For the text-containing cell, return its midpoint in (x, y) coordinate format. 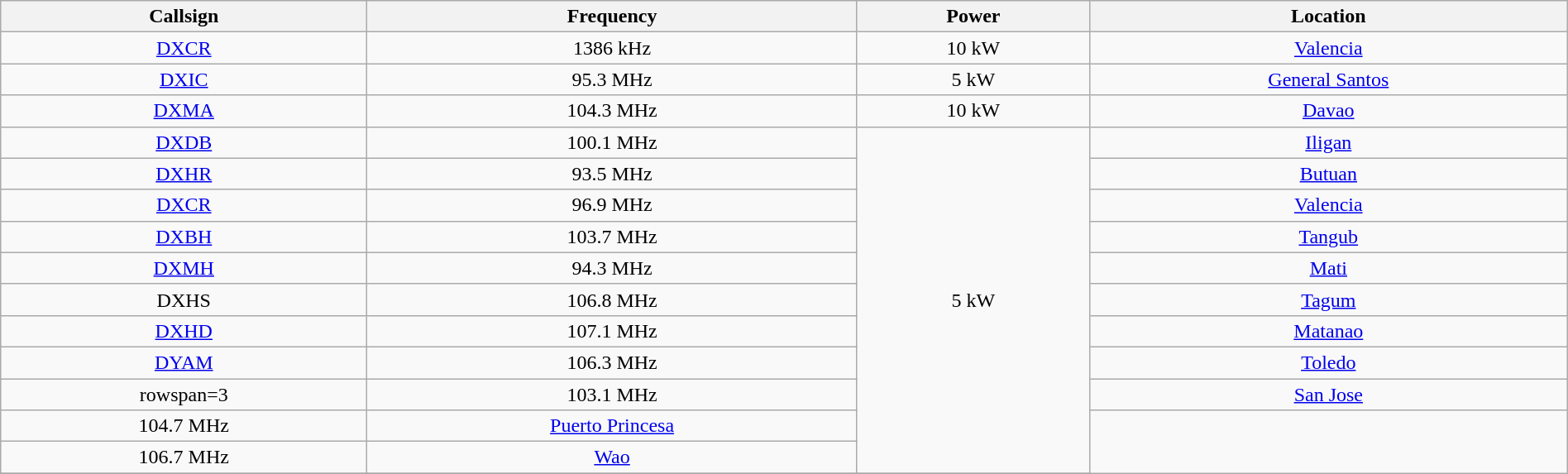
103.1 MHz (612, 395)
96.9 MHz (612, 205)
General Santos (1328, 79)
DXIC (184, 79)
Matanao (1328, 331)
104.3 MHz (612, 111)
Tagum (1328, 299)
95.3 MHz (612, 79)
107.1 MHz (612, 331)
DYAM (184, 362)
DXHD (184, 331)
106.8 MHz (612, 299)
Davao (1328, 111)
DXDB (184, 142)
Location (1328, 17)
Wao (612, 457)
San Jose (1328, 395)
DXMA (184, 111)
rowspan=3 (184, 395)
Frequency (612, 17)
104.7 MHz (184, 426)
DXMH (184, 268)
Mati (1328, 268)
Iligan (1328, 142)
93.5 MHz (612, 174)
103.7 MHz (612, 237)
94.3 MHz (612, 268)
Callsign (184, 17)
DXHR (184, 174)
Puerto Princesa (612, 426)
DXHS (184, 299)
100.1 MHz (612, 142)
Tangub (1328, 237)
DXBH (184, 237)
106.3 MHz (612, 362)
1386 kHz (612, 48)
Butuan (1328, 174)
Toledo (1328, 362)
106.7 MHz (184, 457)
Power (973, 17)
